Scan for the cell matching the given text and deliver its [x, y] coordinate at center. 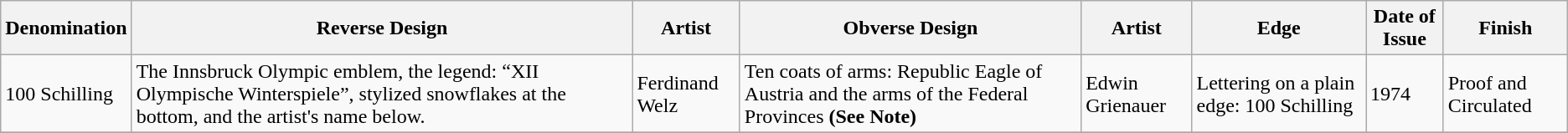
The Innsbruck Olympic emblem, the legend: “XII Olympische Winterspiele”, stylized snowflakes at the bottom, and the artist's name below. [382, 94]
Ferdinand Welz [686, 94]
Ten coats of arms: Republic Eagle of Austria and the arms of the Federal Provinces (See Note) [910, 94]
Denomination [66, 28]
Finish [1505, 28]
1974 [1404, 94]
100 Schilling [66, 94]
Reverse Design [382, 28]
Proof and Circulated [1505, 94]
Lettering on a plain edge: 100 Schilling [1278, 94]
Edwin Grienauer [1137, 94]
Obverse Design [910, 28]
Date of Issue [1404, 28]
Edge [1278, 28]
